Search for the cell housing the specified text and yield its (x, y) center coordinate. 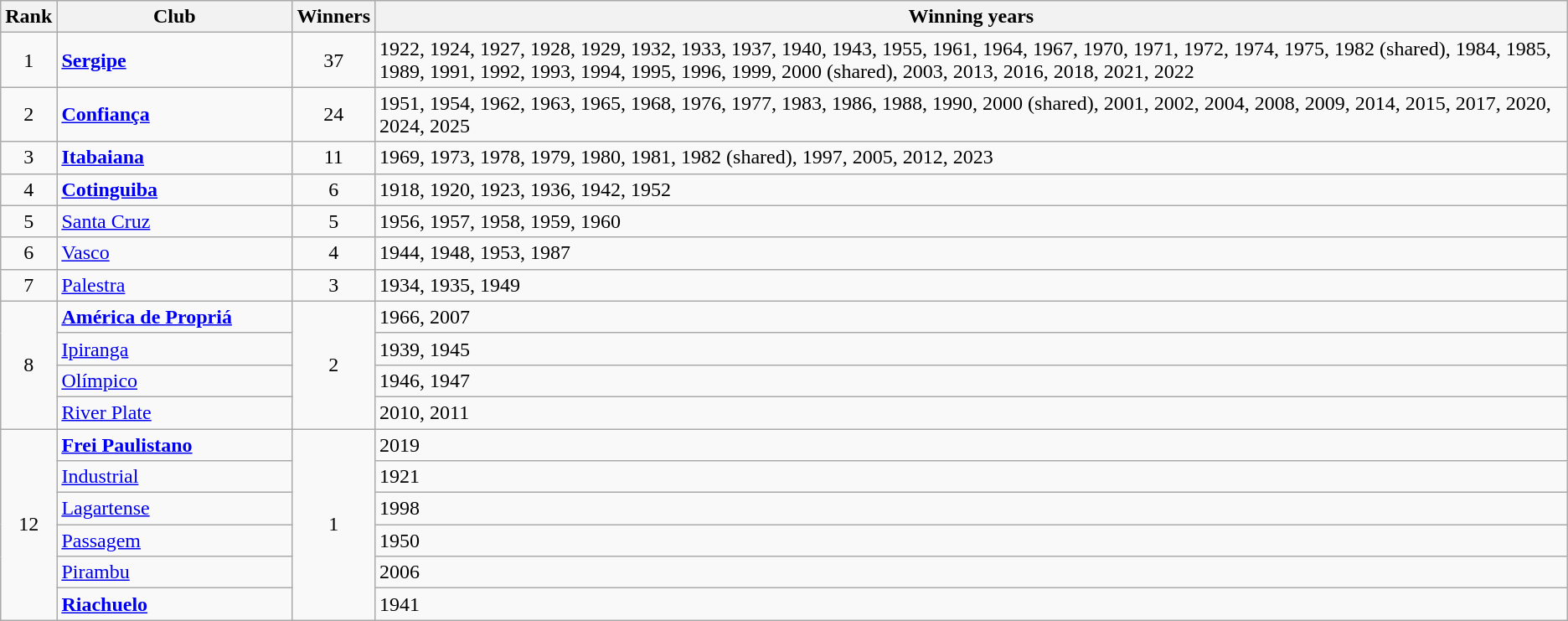
Ipiranga (174, 349)
11 (333, 158)
River Plate (174, 412)
1941 (972, 604)
Industrial (174, 477)
Olímpico (174, 380)
1946, 1947 (972, 380)
1921 (972, 477)
Club (174, 17)
1950 (972, 541)
Vasco (174, 253)
América de Propriá (174, 317)
Itabaiana (174, 158)
Rank (28, 17)
Lagartense (174, 509)
1966, 2007 (972, 317)
Frei Paulistano (174, 445)
Pirambu (174, 572)
1956, 1957, 1958, 1959, 1960 (972, 221)
Passagem (174, 541)
8 (28, 365)
1918, 1920, 1923, 1936, 1942, 1952 (972, 189)
2019 (972, 445)
1969, 1973, 1978, 1979, 1980, 1981, 1982 (shared), 1997, 2005, 2012, 2023 (972, 158)
Santa Cruz (174, 221)
1939, 1945 (972, 349)
1934, 1935, 1949 (972, 285)
37 (333, 60)
2006 (972, 572)
1944, 1948, 1953, 1987 (972, 253)
Sergipe (174, 60)
Palestra (174, 285)
Riachuelo (174, 604)
24 (333, 114)
Cotinguiba (174, 189)
12 (28, 525)
2010, 2011 (972, 412)
1998 (972, 509)
Confiança (174, 114)
Winners (333, 17)
Winning years (972, 17)
7 (28, 285)
